Provide the [x, y] coordinate of the cell's center where the given text is located.  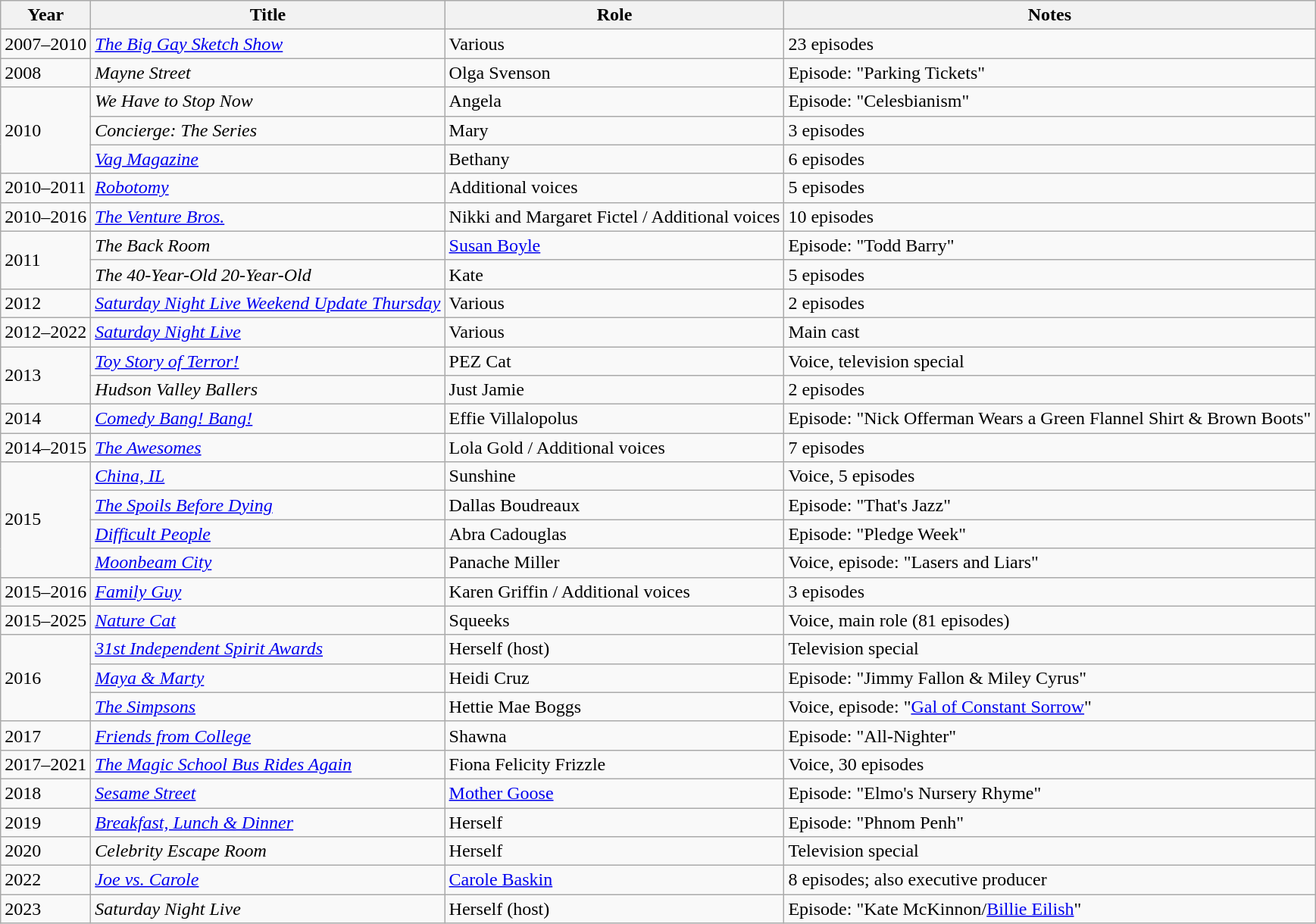
Title [268, 15]
Shawna [614, 735]
Lola Gold / Additional voices [614, 448]
Role [614, 15]
Year [45, 15]
Episode: "Pledge Week" [1050, 534]
Episode: "All-Nighter" [1050, 735]
Sunshine [614, 476]
Toy Story of Terror! [268, 361]
Squeeks [614, 620]
Episode: "Celesbianism" [1050, 101]
2015–2025 [45, 620]
Effie Villalopolus [614, 419]
Robotomy [268, 188]
Dallas Boudreaux [614, 505]
Episode: "Nick Offerman Wears a Green Flannel Shirt & Brown Boots" [1050, 419]
2008 [45, 73]
Main cast [1050, 332]
Episode: "Jimmy Fallon & Miley Cyrus" [1050, 678]
Panache Miller [614, 563]
Heidi Cruz [614, 678]
6 episodes [1050, 159]
Mayne Street [268, 73]
Breakfast, Lunch & Dinner [268, 822]
Mother Goose [614, 793]
Carole Baskin [614, 880]
Voice, 5 episodes [1050, 476]
Olga Svenson [614, 73]
Sesame Street [268, 793]
Difficult People [268, 534]
Abra Cadouglas [614, 534]
2016 [45, 678]
Celebrity Escape Room [268, 851]
Episode: "Phnom Penh" [1050, 822]
Moonbeam City [268, 563]
2012 [45, 303]
Family Guy [268, 592]
The Magic School Bus Rides Again [268, 764]
8 episodes; also executive producer [1050, 880]
Concierge: The Series [268, 130]
Nikki and Margaret Fictel / Additional voices [614, 217]
2015 [45, 520]
Episode: "Parking Tickets" [1050, 73]
The Venture Bros. [268, 217]
China, IL [268, 476]
2023 [45, 909]
Hettie Mae Boggs [614, 707]
The Back Room [268, 245]
2019 [45, 822]
Angela [614, 101]
Voice, television special [1050, 361]
2015–2016 [45, 592]
2017–2021 [45, 764]
Voice, episode: "Gal of Constant Sorrow" [1050, 707]
2022 [45, 880]
Voice, main role (81 episodes) [1050, 620]
Karen Griffin / Additional voices [614, 592]
Voice, episode: "Lasers and Liars" [1050, 563]
7 episodes [1050, 448]
Vag Magazine [268, 159]
Hudson Valley Ballers [268, 390]
Bethany [614, 159]
Friends from College [268, 735]
Episode: "That's Jazz" [1050, 505]
2013 [45, 376]
2011 [45, 260]
Mary [614, 130]
Maya & Marty [268, 678]
We Have to Stop Now [268, 101]
Susan Boyle [614, 245]
31st Independent Spirit Awards [268, 649]
23 episodes [1050, 44]
2007–2010 [45, 44]
The Spoils Before Dying [268, 505]
Joe vs. Carole [268, 880]
2014–2015 [45, 448]
The Simpsons [268, 707]
2020 [45, 851]
Voice, 30 episodes [1050, 764]
2017 [45, 735]
Saturday Night Live Weekend Update Thursday [268, 303]
Episode: "Todd Barry" [1050, 245]
2014 [45, 419]
Kate [614, 274]
Episode: "Kate McKinnon/Billie Eilish" [1050, 909]
2018 [45, 793]
Nature Cat [268, 620]
Comedy Bang! Bang! [268, 419]
Additional voices [614, 188]
The Big Gay Sketch Show [268, 44]
Notes [1050, 15]
PEZ Cat [614, 361]
2010–2016 [45, 217]
2010 [45, 130]
2010–2011 [45, 188]
Just Jamie [614, 390]
2012–2022 [45, 332]
Fiona Felicity Frizzle [614, 764]
Episode: "Elmo's Nursery Rhyme" [1050, 793]
The Awesomes [268, 448]
10 episodes [1050, 217]
The 40-Year-Old 20-Year-Old [268, 274]
